Pinpoint the cell where the given text exists, returning its [X, Y] midpoint coordinate. 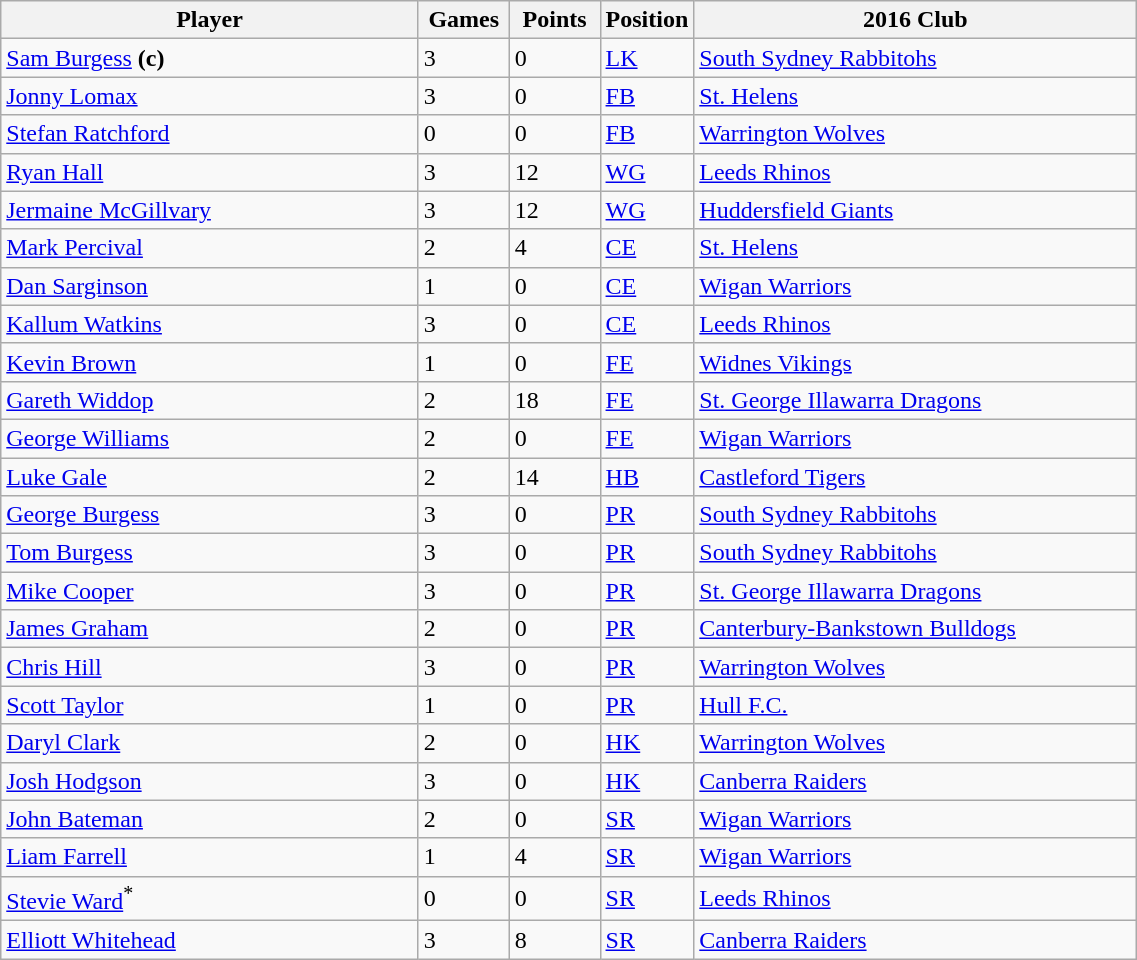
Widnes Vikings [916, 362]
Hull F.C. [916, 705]
Games [464, 20]
Canterbury-Bankstown Bulldogs [916, 629]
Sam Burgess (c) [210, 58]
HB [647, 477]
Jonny Lomax [210, 96]
2016 Club [916, 20]
Liam Farrell [210, 857]
14 [554, 477]
Stevie Ward* [210, 898]
Points [554, 20]
Elliott Whitehead [210, 940]
18 [554, 400]
Chris Hill [210, 667]
Daryl Clark [210, 743]
Huddersfield Giants [916, 210]
Mike Cooper [210, 591]
Josh Hodgson [210, 781]
Stefan Ratchford [210, 134]
Tom Burgess [210, 553]
Ryan Hall [210, 172]
George Burgess [210, 515]
Kevin Brown [210, 362]
Position [647, 20]
Dan Sarginson [210, 286]
Kallum Watkins [210, 324]
8 [554, 940]
Jermaine McGillvary [210, 210]
Player [210, 20]
Scott Taylor [210, 705]
Mark Percival [210, 248]
James Graham [210, 629]
LK [647, 58]
George Williams [210, 438]
Gareth Widdop [210, 400]
John Bateman [210, 819]
Luke Gale [210, 477]
Castleford Tigers [916, 477]
